Provide the (X, Y) coordinate of the cell's center where the given text is located.  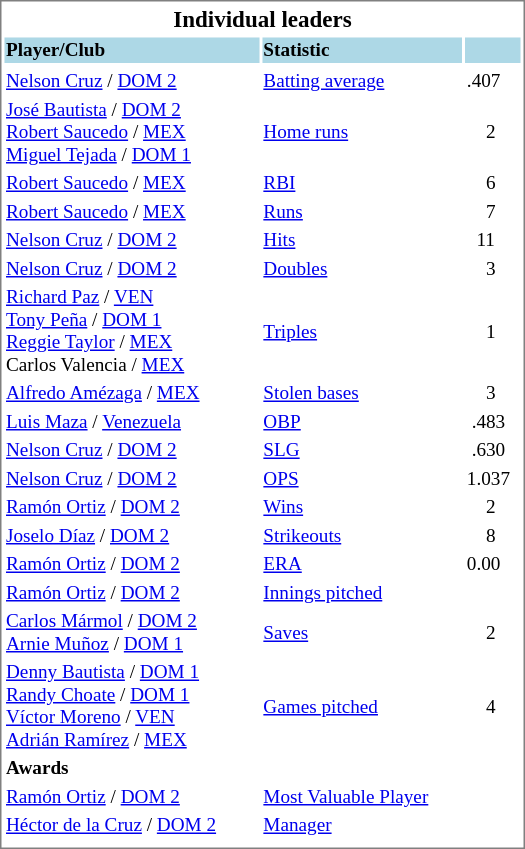
0.00 (492, 565)
.630 (492, 451)
Home runs (362, 133)
Wins (362, 508)
Statistic (362, 51)
OBP (362, 423)
.483 (492, 423)
Denny Bautista / DOM 1 Randy Choate / DOM 1 Víctor Moreno / VEN Adrián Ramírez / MEX (131, 706)
.407 (492, 82)
Carlos Mármol / DOM 2 Arnie Muñoz / DOM 1 (131, 633)
Stolen bases (362, 394)
Joselo Díaz / DOM 2 (131, 537)
Saves (362, 633)
Manager (362, 826)
Individual leaders (262, 19)
RBI (362, 184)
7 (492, 213)
Doubles (362, 269)
Strikeouts (362, 537)
ERA (362, 565)
Triples (362, 332)
11 (492, 241)
Héctor de la Cruz / DOM 2 (131, 826)
Richard Paz / VEN Tony Peña / DOM 1 Reggie Taylor / MEX Carlos Valencia / MEX (131, 332)
6 (492, 184)
Hits (362, 241)
Games pitched (362, 706)
José Bautista / DOM 2 Robert Saucedo / MEX Miguel Tejada / DOM 1 (131, 133)
Awards (131, 769)
Alfredo Amézaga / MEX (131, 394)
Runs (362, 213)
4 (492, 706)
Innings pitched (362, 593)
Batting average (362, 82)
Most Valuable Player (362, 797)
8 (492, 537)
Luis Maza / Venezuela (131, 423)
Player/Club (131, 51)
OPS (362, 479)
1 (492, 332)
1.037 (492, 479)
SLG (362, 451)
